Locate the cell with the specified text and output its [x, y] center coordinate. 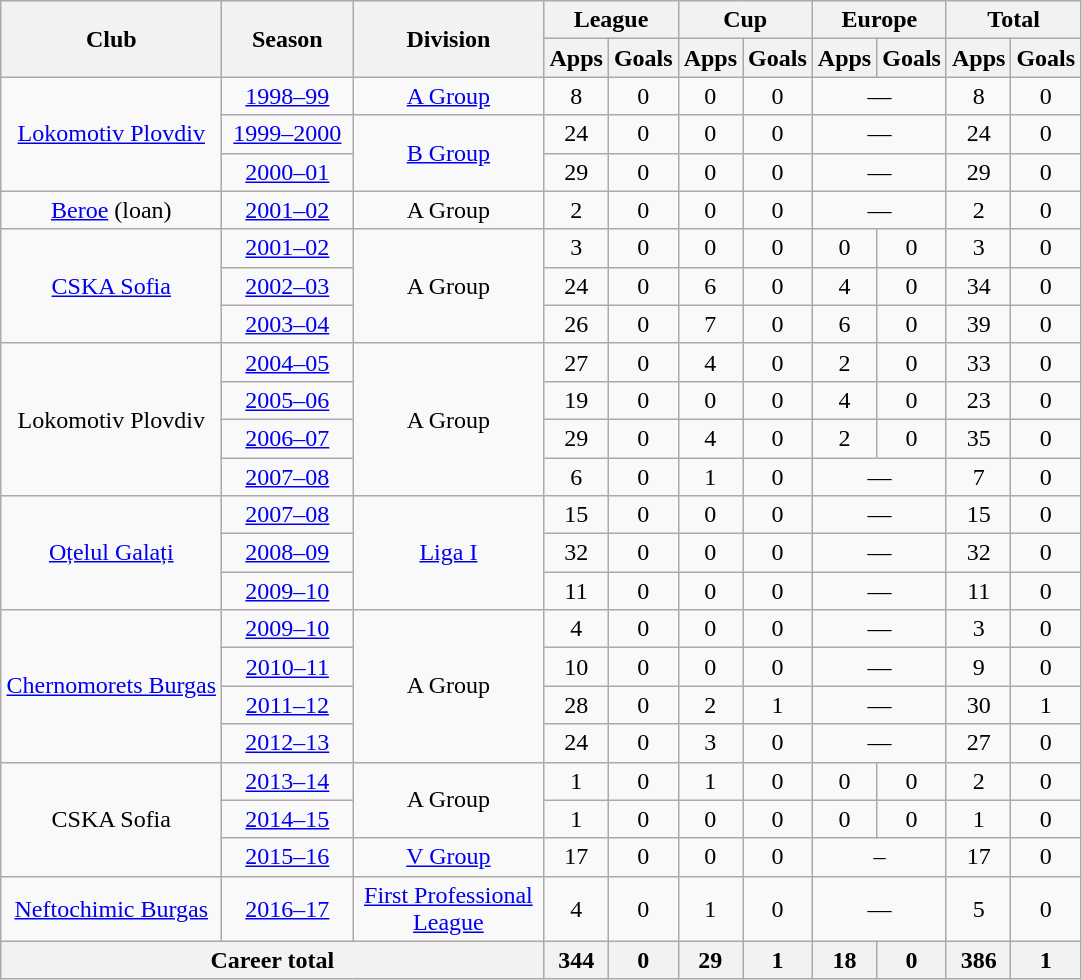
2008–09 [288, 553]
18 [844, 960]
9 [978, 667]
33 [978, 362]
Total [1013, 20]
Europe [879, 20]
2016–17 [288, 908]
V Group [448, 857]
Oțelul Galați [112, 553]
2014–15 [288, 819]
19 [576, 400]
2010–11 [288, 667]
386 [978, 960]
Cup [745, 20]
2003–04 [288, 324]
2002–03 [288, 286]
1999–2000 [288, 134]
2006–07 [288, 438]
B Group [448, 153]
344 [576, 960]
– [879, 857]
Club [112, 39]
10 [576, 667]
39 [978, 324]
26 [576, 324]
2005–06 [288, 400]
Neftochimic Burgas [112, 908]
Division [448, 39]
Beroe (loan) [112, 210]
34 [978, 286]
Liga I [448, 553]
First Professional League [448, 908]
Season [288, 39]
2012–13 [288, 743]
League [611, 20]
2011–12 [288, 705]
30 [978, 705]
5 [978, 908]
2015–16 [288, 857]
Chernomorets Burgas [112, 686]
1998–99 [288, 96]
2004–05 [288, 362]
35 [978, 438]
23 [978, 400]
2000–01 [288, 172]
Career total [272, 960]
28 [576, 705]
2013–14 [288, 781]
